Pinpoint the cell where the given text exists, returning its (x, y) midpoint coordinate. 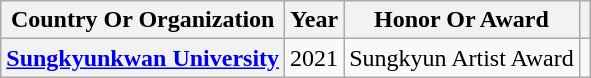
Sungkyunkwan University (143, 58)
2021 (314, 58)
Honor Or Award (462, 20)
Sungkyun Artist Award (462, 58)
Year (314, 20)
Country Or Organization (143, 20)
